Extract the (x, y) coordinate from the center of the cell holding the provided text.  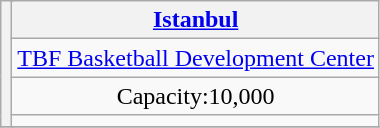
TBF Basketball Development Center (196, 58)
Istanbul (196, 20)
Capacity:10,000 (196, 96)
